Detect which cell encompasses the target text, then output its (X, Y) center coordinate. 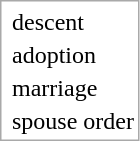
adoption (72, 55)
marriage (72, 89)
spouse order (72, 121)
descent (72, 23)
